Return [X, Y] of the center of cell containing provided text 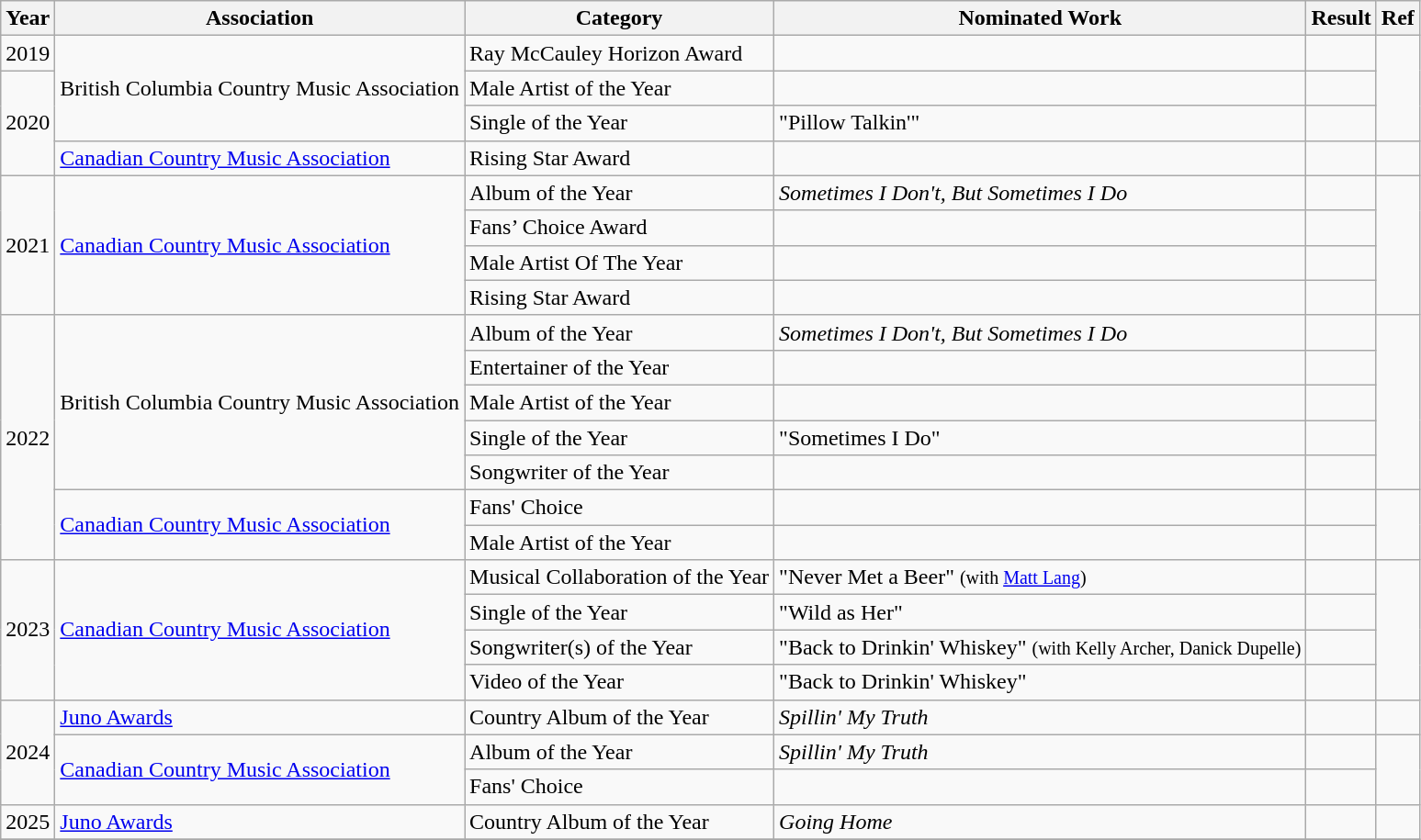
Entertainer of the Year [619, 367]
2023 [28, 630]
"Sometimes I Do" [1040, 438]
"Wild as Her" [1040, 612]
Male Artist Of The Year [619, 263]
"Back to Drinkin' Whiskey" [1040, 682]
"Back to Drinkin' Whiskey" (with Kelly Archer, Danick Dupelle) [1040, 647]
Nominated Work [1040, 18]
Fans’ Choice Award [619, 228]
2021 [28, 245]
Result [1341, 18]
2022 [28, 437]
Ray McCauley Horizon Award [619, 53]
Category [619, 18]
Video of the Year [619, 682]
2020 [28, 123]
Songwriter of the Year [619, 473]
Musical Collaboration of the Year [619, 577]
Going Home [1040, 822]
Year [28, 18]
2019 [28, 53]
"Pillow Talkin'" [1040, 123]
Association [260, 18]
2025 [28, 822]
2024 [28, 752]
Ref [1398, 18]
"Never Met a Beer" (with Matt Lang) [1040, 577]
Songwriter(s) of the Year [619, 647]
